Search for the cell housing the specified text and yield its (x, y) center coordinate. 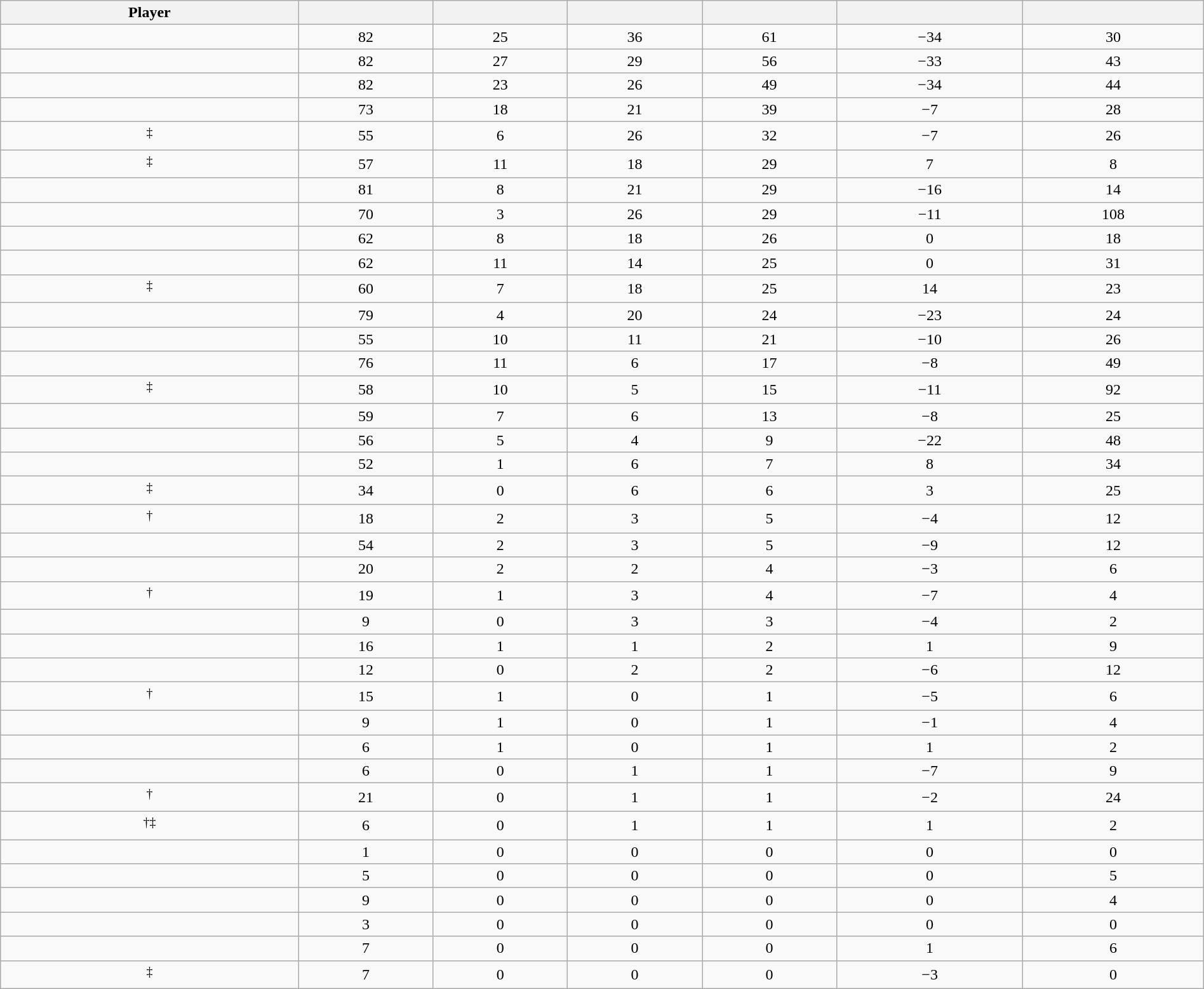
†‡ (150, 826)
17 (770, 363)
−33 (930, 61)
36 (635, 37)
19 (366, 596)
−23 (930, 315)
−6 (930, 670)
−5 (930, 696)
−22 (930, 440)
13 (770, 416)
−2 (930, 798)
−16 (930, 190)
57 (366, 164)
48 (1113, 440)
59 (366, 416)
81 (366, 190)
79 (366, 315)
27 (500, 61)
60 (366, 288)
70 (366, 214)
61 (770, 37)
32 (770, 136)
31 (1113, 262)
30 (1113, 37)
92 (1113, 390)
54 (366, 545)
52 (366, 464)
−1 (930, 722)
108 (1113, 214)
43 (1113, 61)
76 (366, 363)
58 (366, 390)
Player (150, 13)
73 (366, 109)
−9 (930, 545)
−10 (930, 339)
28 (1113, 109)
39 (770, 109)
16 (366, 646)
44 (1113, 85)
